Find where the given text appears and provide that cell's center as (x, y) coordinate. 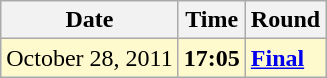
Time (212, 20)
Round (285, 20)
October 28, 2011 (90, 58)
Final (285, 58)
Date (90, 20)
17:05 (212, 58)
